Output the [x, y] coordinate of the center of the cell containing the given text.  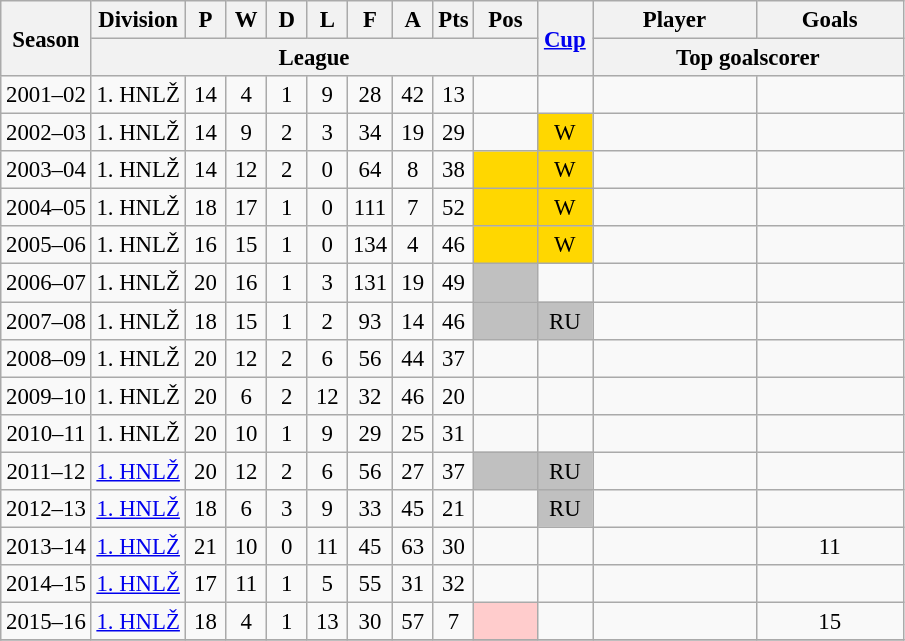
2010–11 [46, 433]
33 [370, 509]
2009–10 [46, 396]
44 [412, 358]
5 [328, 584]
93 [370, 321]
57 [412, 621]
34 [370, 133]
2003–04 [46, 170]
2011–12 [46, 471]
2008–09 [46, 358]
Pts [454, 20]
Division [138, 20]
64 [370, 170]
38 [454, 170]
Pos [506, 20]
Top goalscorer [748, 58]
52 [454, 208]
131 [370, 283]
2004–05 [46, 208]
2013–14 [46, 546]
Goals [830, 20]
A [412, 20]
L [328, 20]
Season [46, 38]
League [314, 58]
2006–07 [46, 283]
2015–16 [46, 621]
134 [370, 245]
2007–08 [46, 321]
2014–15 [46, 584]
P [206, 20]
Player [675, 20]
8 [412, 170]
111 [370, 208]
2005–06 [46, 245]
55 [370, 584]
2012–13 [46, 509]
63 [412, 546]
25 [412, 433]
2001–02 [46, 95]
27 [412, 471]
Cup [565, 38]
2002–03 [46, 133]
28 [370, 95]
F [370, 20]
49 [454, 283]
42 [412, 95]
D [286, 20]
